Determine the (x, y) coordinate at the center of the cell enclosing the given text.  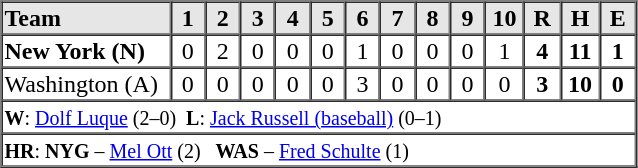
7 (398, 18)
Team (86, 18)
11 (580, 50)
W: Dolf Luque (2–0) L: Jack Russell (baseball) (0–1) (319, 116)
R (542, 18)
H (580, 18)
New York (N) (86, 50)
8 (432, 18)
9 (468, 18)
HR: NYG – Mel Ott (2) WAS – Fred Schulte (1) (319, 150)
6 (362, 18)
Washington (A) (86, 84)
5 (328, 18)
E (618, 18)
